Scan for the cell matching the given text and deliver its (X, Y) coordinate at center. 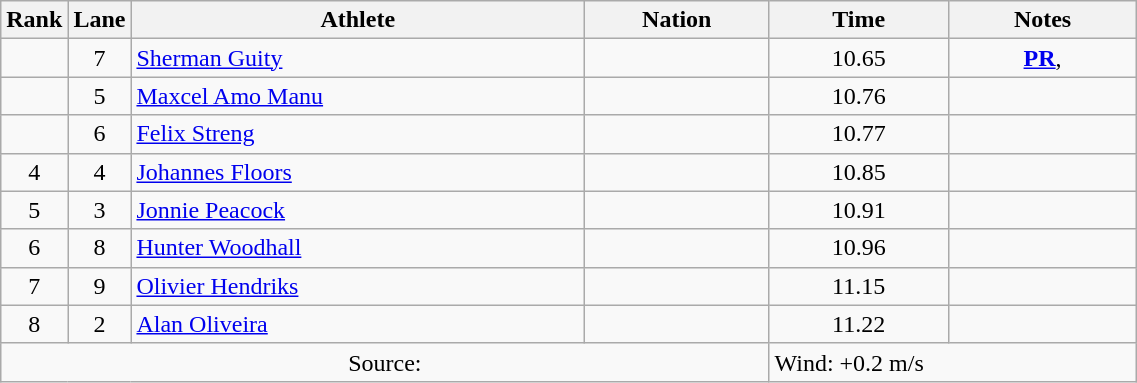
Hunter Woodhall (358, 248)
10.85 (858, 172)
Athlete (358, 20)
Olivier Hendriks (358, 286)
10.77 (858, 134)
Jonnie Peacock (358, 210)
Time (858, 20)
Maxcel Amo Manu (358, 96)
Johannes Floors (358, 172)
Lane (100, 20)
Sherman Guity (358, 58)
11.22 (858, 324)
10.65 (858, 58)
3 (100, 210)
Alan Oliveira (358, 324)
10.96 (858, 248)
Felix Streng (358, 134)
Source: (385, 362)
Rank (34, 20)
Nation (677, 20)
10.76 (858, 96)
Wind: +0.2 m/s (953, 362)
2 (100, 324)
Notes (1042, 20)
PR, (1042, 58)
9 (100, 286)
11.15 (858, 286)
10.91 (858, 210)
